For the text-containing cell, return its midpoint in (x, y) coordinate format. 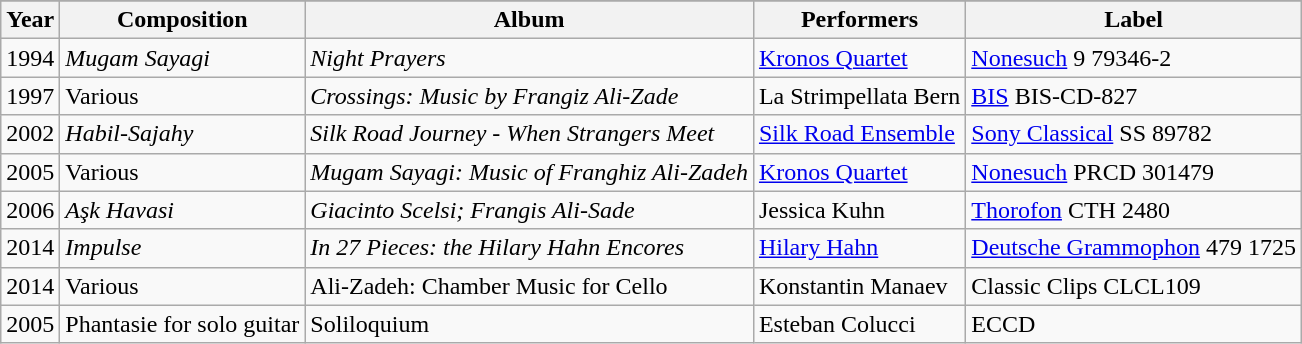
Hilary Hahn (859, 248)
Classic Clips CLCL109 (1134, 286)
Silk Road Ensemble (859, 134)
Crossings: Music by Frangiz Ali-Zade (530, 96)
Album (530, 20)
Phantasie for solo guitar (182, 324)
ECCD (1134, 324)
Esteban Colucci (859, 324)
Sony Classical SS 89782 (1134, 134)
1994 (30, 58)
Performers (859, 20)
2002 (30, 134)
Habil-Sajahy (182, 134)
Mugam Sayagi: Music of Franghiz Ali-Zadeh (530, 172)
La Strimpellata Bern (859, 96)
BIS BIS-CD-827 (1134, 96)
Impulse (182, 248)
Jessica Kuhn (859, 210)
Giacinto Scelsi; Frangis Ali-Sade (530, 210)
Label (1134, 20)
Nonesuch PRCD 301479 (1134, 172)
Composition (182, 20)
Year (30, 20)
Aşk Havasi (182, 210)
Mugam Sayagi (182, 58)
Night Prayers (530, 58)
In 27 Pieces: the Hilary Hahn Encores (530, 248)
1997 (30, 96)
Nonesuch 9 79346-2 (1134, 58)
Deutsche Grammophon 479 1725 (1134, 248)
Soliloquium (530, 324)
Thorofon CTH 2480 (1134, 210)
Konstantin Manaev (859, 286)
Silk Road Journey - When Strangers Meet (530, 134)
2006 (30, 210)
Ali-Zadeh: Chamber Music for Cello (530, 286)
